Search for the cell housing the specified text and yield its [x, y] center coordinate. 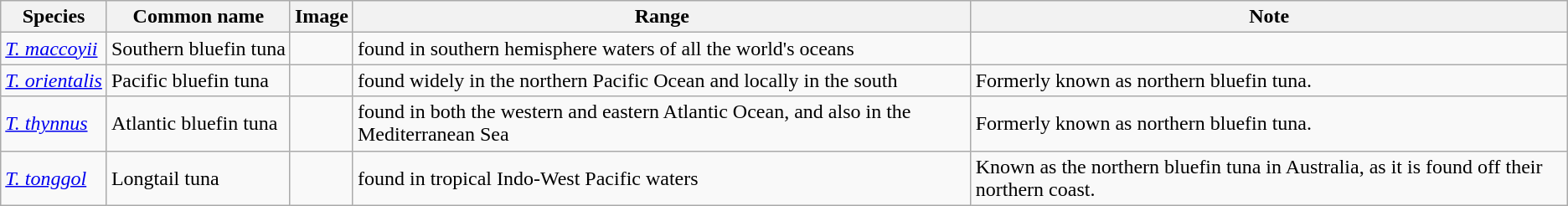
found in both the western and eastern Atlantic Ocean, and also in the Mediterranean Sea [662, 124]
Pacific bluefin tuna [198, 80]
Atlantic bluefin tuna [198, 124]
found in tropical Indo-West Pacific waters [662, 178]
found in southern hemisphere waters of all the world's oceans [662, 49]
Southern bluefin tuna [198, 49]
T. maccoyii [54, 49]
Common name [198, 17]
T. thynnus [54, 124]
Image [322, 17]
Range [662, 17]
found widely in the northern Pacific Ocean and locally in the south [662, 80]
T. tonggol [54, 178]
T. orientalis [54, 80]
Longtail tuna [198, 178]
Note [1269, 17]
Known as the northern bluefin tuna in Australia, as it is found off their northern coast. [1269, 178]
Species [54, 17]
